Identify which cell holds the provided text, then report its (x, y) central coordinate. 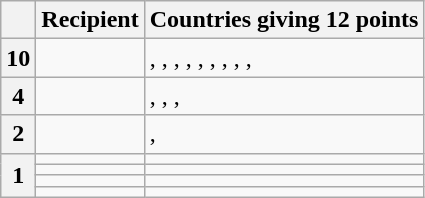
2 (18, 134)
Countries giving 12 points (284, 20)
Recipient (90, 20)
, (284, 134)
1 (18, 175)
10 (18, 58)
, , , , , , , , , (284, 58)
4 (18, 96)
, , , (284, 96)
